For the text-containing cell, return its midpoint in (x, y) coordinate format. 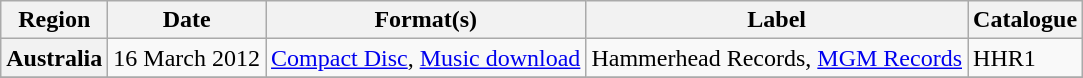
Hammerhead Records, MGM Records (777, 58)
Label (777, 20)
Catalogue (1026, 20)
Format(s) (426, 20)
16 March 2012 (187, 58)
HHR1 (1026, 58)
Region (54, 20)
Date (187, 20)
Australia (54, 58)
Compact Disc, Music download (426, 58)
